Output the (X, Y) coordinate of the center of the cell containing the given text.  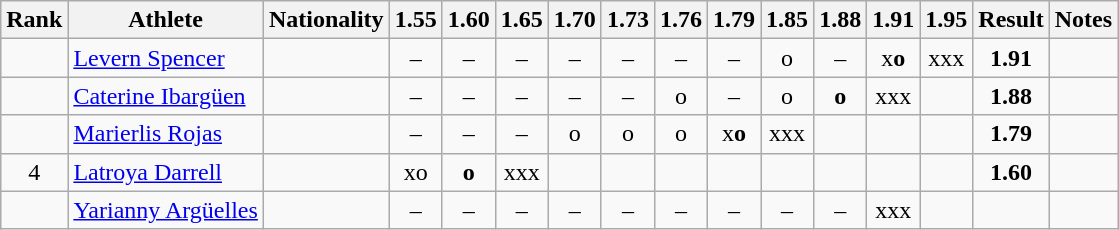
1.76 (680, 20)
Result (1011, 20)
Latroya Darrell (166, 172)
4 (34, 172)
Yarianny Argüelles (166, 210)
1.65 (522, 20)
Nationality (326, 20)
1.95 (946, 20)
Notes (1083, 20)
1.55 (416, 20)
1.70 (574, 20)
1.73 (628, 20)
Marierlis Rojas (166, 134)
Rank (34, 20)
Athlete (166, 20)
1.85 (788, 20)
Levern Spencer (166, 58)
Caterine Ibargüen (166, 96)
